Search for the cell housing the specified text and yield its [X, Y] center coordinate. 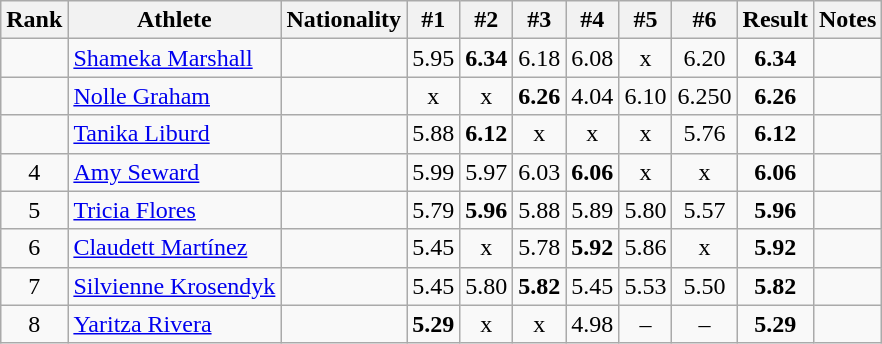
Tricia Flores [174, 210]
#5 [646, 20]
Result [775, 20]
7 [34, 286]
6.250 [704, 96]
4.04 [592, 96]
5.86 [646, 248]
Claudett Martínez [174, 248]
Yaritza Rivera [174, 324]
Rank [34, 20]
5.78 [540, 248]
6.10 [646, 96]
8 [34, 324]
Silvienne Krosendyk [174, 286]
#6 [704, 20]
#3 [540, 20]
5.97 [486, 172]
5.50 [704, 286]
#1 [434, 20]
6 [34, 248]
Nationality [344, 20]
Nolle Graham [174, 96]
5.95 [434, 58]
5.57 [704, 210]
Shameka Marshall [174, 58]
5.53 [646, 286]
6.08 [592, 58]
5.79 [434, 210]
Amy Seward [174, 172]
5.76 [704, 134]
6.18 [540, 58]
#4 [592, 20]
Athlete [174, 20]
5.89 [592, 210]
4.98 [592, 324]
#2 [486, 20]
Notes [847, 20]
5.99 [434, 172]
6.03 [540, 172]
4 [34, 172]
6.20 [704, 58]
5 [34, 210]
Tanika Liburd [174, 134]
